Provide the [X, Y] coordinate of the cell's center where the given text is located.  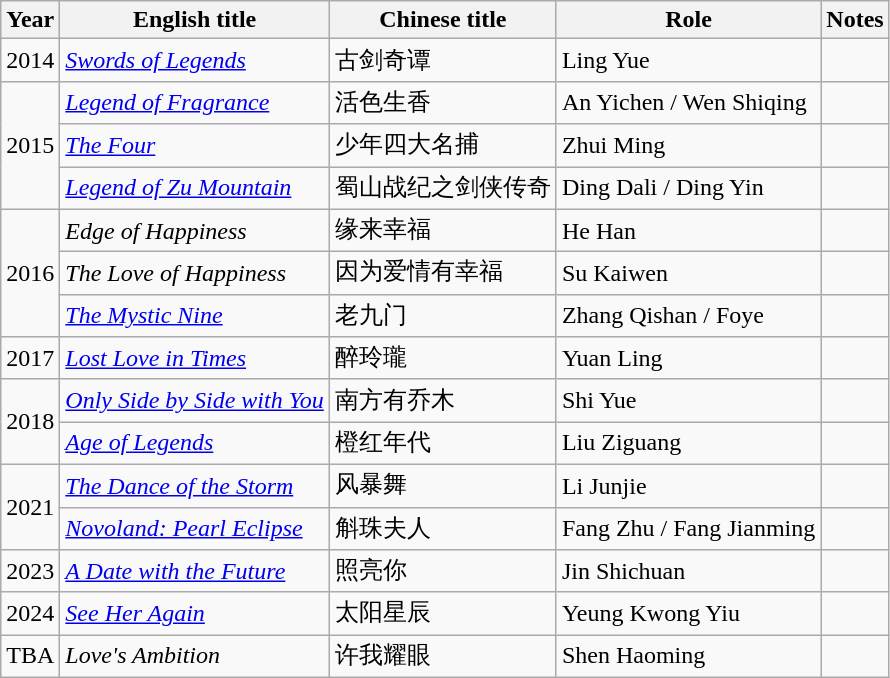
2017 [30, 358]
缘来幸福 [442, 230]
He Han [688, 230]
2018 [30, 422]
许我耀眼 [442, 656]
Yeung Kwong Yiu [688, 614]
Zhang Qishan / Foye [688, 316]
Shen Haoming [688, 656]
醉玲瓏 [442, 358]
Legend of Fragrance [195, 102]
蜀山战纪之剑侠传奇 [442, 188]
Li Junjie [688, 486]
Year [30, 20]
少年四大名捕 [442, 146]
English title [195, 20]
Notes [855, 20]
Edge of Happiness [195, 230]
Su Kaiwen [688, 274]
Lost Love in Times [195, 358]
照亮你 [442, 572]
See Her Again [195, 614]
南方有乔木 [442, 400]
Zhui Ming [688, 146]
Chinese title [442, 20]
Love's Ambition [195, 656]
2015 [30, 145]
Novoland: Pearl Eclipse [195, 528]
Yuan Ling [688, 358]
2023 [30, 572]
The Four [195, 146]
Age of Legends [195, 444]
The Dance of the Storm [195, 486]
古剑奇谭 [442, 60]
Swords of Legends [195, 60]
TBA [30, 656]
橙红年代 [442, 444]
因为爱情有幸福 [442, 274]
Shi Yue [688, 400]
2016 [30, 273]
活色生香 [442, 102]
太阳星辰 [442, 614]
Ling Yue [688, 60]
老九门 [442, 316]
Fang Zhu / Fang Jianming [688, 528]
A Date with the Future [195, 572]
The Love of Happiness [195, 274]
The Mystic Nine [195, 316]
Jin Shichuan [688, 572]
Ding Dali / Ding Yin [688, 188]
Liu Ziguang [688, 444]
Legend of Zu Mountain [195, 188]
Role [688, 20]
风暴舞 [442, 486]
斛珠夫人 [442, 528]
2024 [30, 614]
Only Side by Side with You [195, 400]
2014 [30, 60]
An Yichen / Wen Shiqing [688, 102]
2021 [30, 506]
